From the cell containing the given text, extract its center point as [x, y] coordinate. 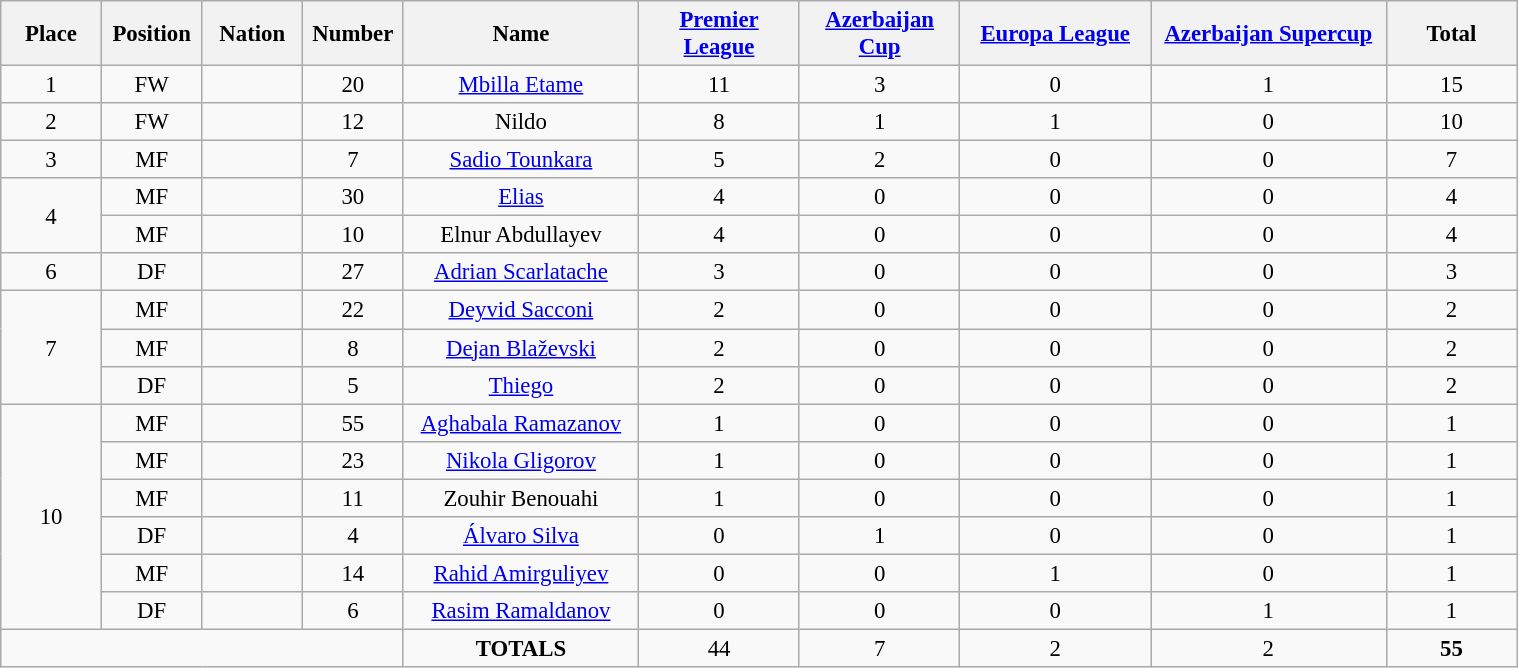
23 [354, 460]
Mbilla Etame [521, 85]
Sadio Tounkara [521, 160]
Rasim Ramaldanov [521, 611]
Azerbaijan Supercup [1268, 34]
Nikola Gligorov [521, 460]
Place [52, 34]
Aghabala Ramazanov [521, 423]
Premier League [720, 34]
Deyvid Sacconi [521, 310]
Total [1452, 34]
Elnur Abdullayev [521, 235]
Elias [521, 197]
Zouhir Benouahi [521, 498]
22 [354, 310]
Azerbaijan Cup [880, 34]
TOTALS [521, 648]
Number [354, 34]
27 [354, 273]
Nation [252, 34]
20 [354, 85]
12 [354, 122]
Nildo [521, 122]
Dejan Blaževski [521, 348]
Position [152, 34]
15 [1452, 85]
Thiego [521, 385]
Rahid Amirguliyev [521, 573]
Europa League [1056, 34]
30 [354, 197]
14 [354, 573]
44 [720, 648]
Adrian Scarlatache [521, 273]
Álvaro Silva [521, 536]
Name [521, 34]
